Detect which cell encompasses the target text, then output its (x, y) center coordinate. 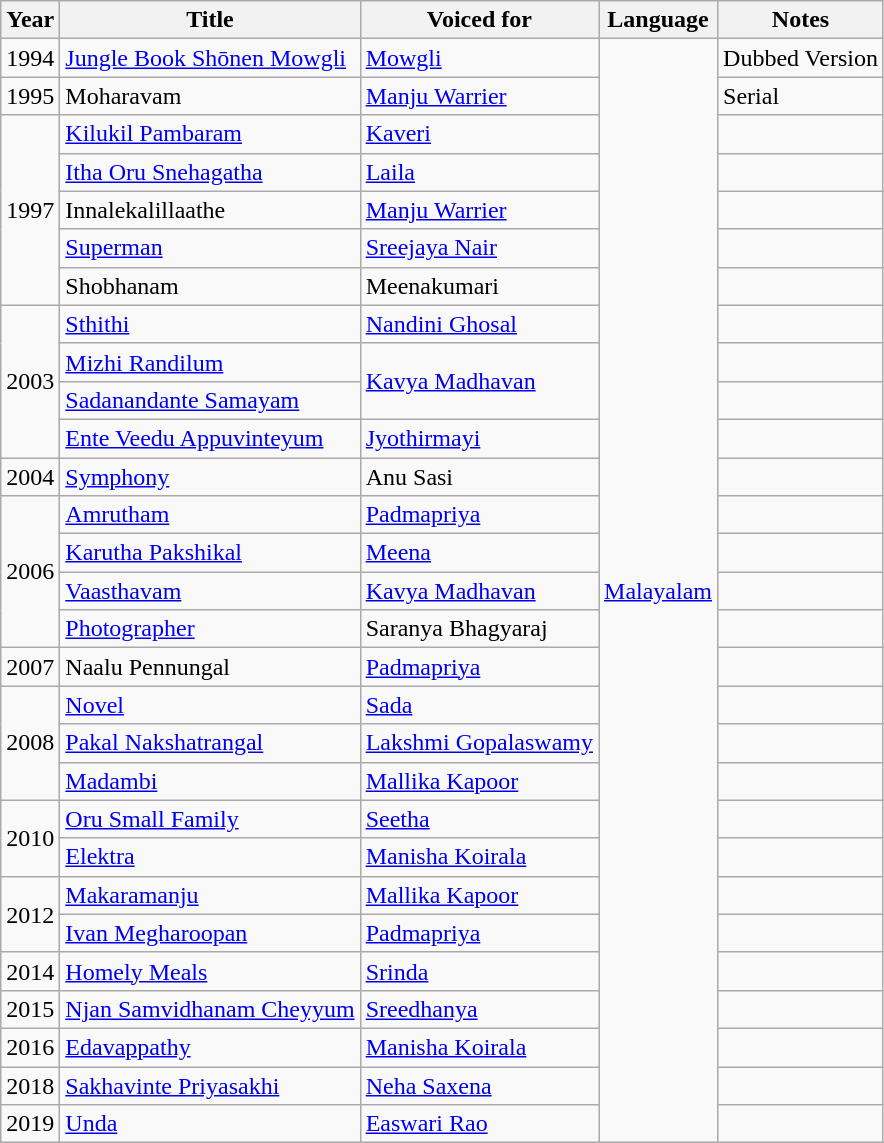
2008 (30, 743)
Innalekalillaathe (210, 210)
Mizhi Randilum (210, 362)
Oru Small Family (210, 819)
Edavappathy (210, 1047)
Jungle Book Shōnen Mowgli (210, 58)
Pakal Nakshatrangal (210, 743)
2004 (30, 477)
2014 (30, 971)
2003 (30, 381)
Unda (210, 1124)
Notes (801, 20)
Itha Oru Snehagatha (210, 172)
Meenakumari (479, 286)
Novel (210, 705)
Easwari Rao (479, 1124)
Symphony (210, 477)
Sakhavinte Priyasakhi (210, 1085)
Makaramanju (210, 895)
2010 (30, 838)
Anu Sasi (479, 477)
Karutha Pakshikal (210, 553)
Shobhanam (210, 286)
Vaasthavam (210, 591)
Superman (210, 248)
2015 (30, 1009)
Voiced for (479, 20)
Jyothirmayi (479, 438)
Sada (479, 705)
Language (658, 20)
Photographer (210, 629)
Homely Meals (210, 971)
Saranya Bhagyaraj (479, 629)
2016 (30, 1047)
2019 (30, 1124)
Sadanandante Samayam (210, 400)
2006 (30, 572)
Title (210, 20)
Elektra (210, 857)
Nandini Ghosal (479, 324)
Njan Samvidhanam Cheyyum (210, 1009)
2018 (30, 1085)
1994 (30, 58)
Kaveri (479, 134)
Laila (479, 172)
Dubbed Version (801, 58)
2007 (30, 667)
Ente Veedu Appuvinteyum (210, 438)
Malayalam (658, 591)
Madambi (210, 781)
Mowgli (479, 58)
Ivan Megharoopan (210, 933)
Meena (479, 553)
Seetha (479, 819)
2012 (30, 914)
1995 (30, 96)
Amrutham (210, 515)
Neha Saxena (479, 1085)
Lakshmi Gopalaswamy (479, 743)
Year (30, 20)
Sreejaya Nair (479, 248)
Serial (801, 96)
1997 (30, 210)
Kilukil Pambaram (210, 134)
Sreedhanya (479, 1009)
Sthithi (210, 324)
Srinda (479, 971)
Naalu Pennungal (210, 667)
Moharavam (210, 96)
